Pinpoint the cell where the given text exists, returning its [x, y] midpoint coordinate. 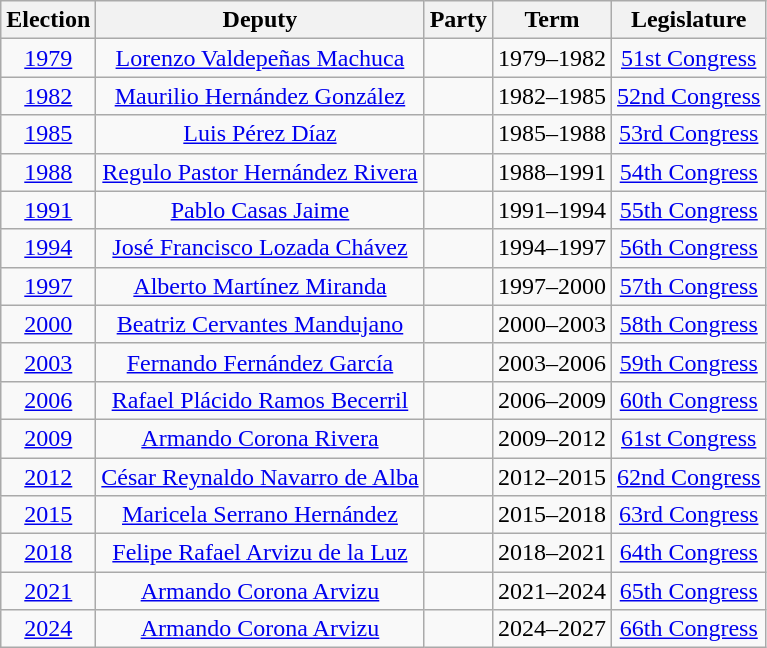
Legislature [689, 20]
2006–2009 [552, 400]
1991–1994 [552, 210]
Alberto Martínez Miranda [260, 286]
Term [552, 20]
Rafael Plácido Ramos Becerril [260, 400]
64th Congress [689, 553]
2003 [48, 362]
2024–2027 [552, 629]
63rd Congress [689, 515]
2012 [48, 477]
57th Congress [689, 286]
62nd Congress [689, 477]
Luis Pérez Díaz [260, 134]
59th Congress [689, 362]
54th Congress [689, 172]
2018 [48, 553]
1985 [48, 134]
Deputy [260, 20]
2021 [48, 591]
2024 [48, 629]
1979 [48, 58]
61st Congress [689, 438]
1979–1982 [552, 58]
65th Congress [689, 591]
55th Congress [689, 210]
51st Congress [689, 58]
1988–1991 [552, 172]
53rd Congress [689, 134]
Lorenzo Valdepeñas Machuca [260, 58]
César Reynaldo Navarro de Alba [260, 477]
2018–2021 [552, 553]
2000–2003 [552, 324]
Party [458, 20]
52nd Congress [689, 96]
1994 [48, 248]
Fernando Fernández García [260, 362]
2000 [48, 324]
66th Congress [689, 629]
2015–2018 [552, 515]
Beatriz Cervantes Mandujano [260, 324]
1997–2000 [552, 286]
Maricela Serrano Hernández [260, 515]
2009–2012 [552, 438]
1982–1985 [552, 96]
Felipe Rafael Arvizu de la Luz [260, 553]
2006 [48, 400]
Maurilio Hernández González [260, 96]
2003–2006 [552, 362]
Armando Corona Rivera [260, 438]
60th Congress [689, 400]
1982 [48, 96]
José Francisco Lozada Chávez [260, 248]
1988 [48, 172]
2015 [48, 515]
1997 [48, 286]
2021–2024 [552, 591]
Pablo Casas Jaime [260, 210]
Election [48, 20]
58th Congress [689, 324]
56th Congress [689, 248]
1985–1988 [552, 134]
2009 [48, 438]
1994–1997 [552, 248]
Regulo Pastor Hernández Rivera [260, 172]
2012–2015 [552, 477]
1991 [48, 210]
